Find where the given text appears and provide that cell's center as [x, y] coordinate. 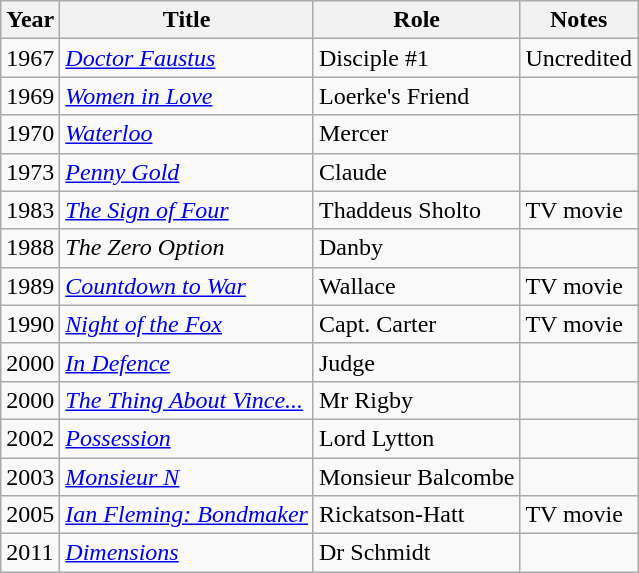
Night of the Fox [187, 324]
1990 [30, 324]
Danby [416, 248]
Disciple #1 [416, 58]
Judge [416, 362]
The Zero Option [187, 248]
Penny Gold [187, 172]
Women in Love [187, 96]
Lord Lytton [416, 438]
1967 [30, 58]
2002 [30, 438]
Ian Fleming: Bondmaker [187, 515]
2005 [30, 515]
Role [416, 20]
1989 [30, 286]
Loerke's Friend [416, 96]
Uncredited [579, 58]
1973 [30, 172]
Dr Schmidt [416, 553]
Thaddeus Sholto [416, 210]
The Thing About Vince... [187, 400]
1969 [30, 96]
The Sign of Four [187, 210]
2011 [30, 553]
Monsieur Balcombe [416, 477]
Dimensions [187, 553]
1988 [30, 248]
Notes [579, 20]
Claude [416, 172]
Countdown to War [187, 286]
Mr Rigby [416, 400]
Year [30, 20]
Doctor Faustus [187, 58]
In Defence [187, 362]
2003 [30, 477]
Possession [187, 438]
Monsieur N [187, 477]
Capt. Carter [416, 324]
Waterloo [187, 134]
Rickatson-Hatt [416, 515]
Wallace [416, 286]
1970 [30, 134]
Title [187, 20]
1983 [30, 210]
Mercer [416, 134]
